Find where the given text appears and provide that cell's center as [X, Y] coordinate. 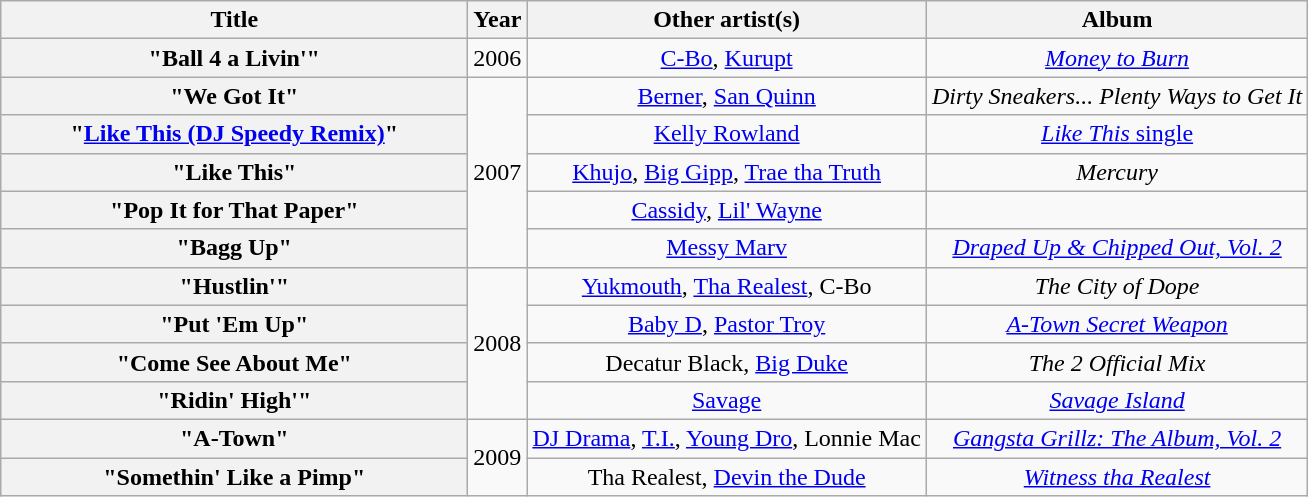
"Bagg Up" [234, 248]
Berner, San Quinn [726, 96]
The City of Dope [1116, 286]
Year [498, 20]
Money to Burn [1116, 58]
Savage Island [1116, 400]
Like This single [1116, 134]
A-Town Secret Weapon [1116, 324]
"Pop It for That Paper" [234, 210]
2008 [498, 343]
"Ridin' High'" [234, 400]
2007 [498, 172]
"Like This" [234, 172]
Yukmouth, Tha Realest, C-Bo [726, 286]
DJ Drama, T.I., Young Dro, Lonnie Mac [726, 438]
"Hustlin'" [234, 286]
"Like This (DJ Speedy Remix)" [234, 134]
"Somethin' Like a Pimp" [234, 477]
Witness tha Realest [1116, 477]
Draped Up & Chipped Out, Vol. 2 [1116, 248]
"Ball 4 a Livin'" [234, 58]
Cassidy, Lil' Wayne [726, 210]
"A-Town" [234, 438]
Dirty Sneakers... Plenty Ways to Get It [1116, 96]
Savage [726, 400]
Baby D, Pastor Troy [726, 324]
Khujo, Big Gipp, Trae tha Truth [726, 172]
The 2 Official Mix [1116, 362]
Kelly Rowland [726, 134]
Messy Marv [726, 248]
2006 [498, 58]
C-Bo, Kurupt [726, 58]
Decatur Black, Big Duke [726, 362]
"We Got It" [234, 96]
Mercury [1116, 172]
2009 [498, 457]
Album [1116, 20]
Other artist(s) [726, 20]
Tha Realest, Devin the Dude [726, 477]
Gangsta Grillz: The Album, Vol. 2 [1116, 438]
"Come See About Me" [234, 362]
"Put 'Em Up" [234, 324]
Title [234, 20]
